Search for the cell housing the specified text and yield its [x, y] center coordinate. 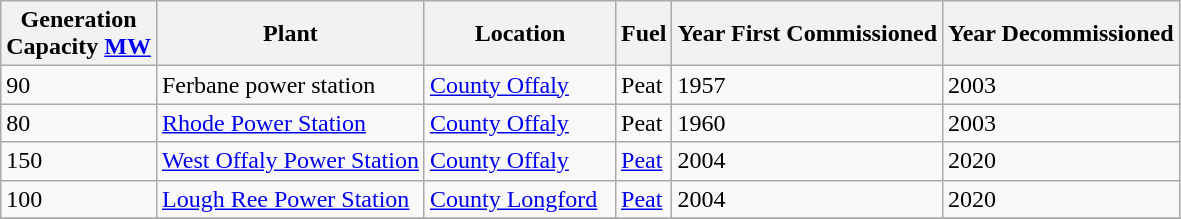
GenerationCapacity MW [79, 34]
Ferbane power station [290, 85]
County Longford [520, 199]
150 [79, 161]
Lough Ree Power Station [290, 199]
Year Decommissioned [1062, 34]
90 [79, 85]
100 [79, 199]
Rhode Power Station [290, 123]
1957 [808, 85]
Plant [290, 34]
80 [79, 123]
Fuel [644, 34]
1960 [808, 123]
West Offaly Power Station [290, 161]
Year First Commissioned [808, 34]
Location [520, 34]
